Search for the cell housing the specified text and yield its [x, y] center coordinate. 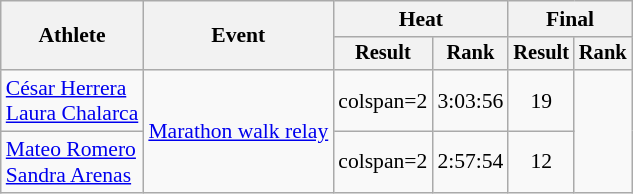
3:03:56 [470, 100]
12 [541, 162]
Athlete [72, 36]
2:57:54 [470, 162]
Event [238, 36]
César HerreraLaura Chalarca [72, 100]
Heat [420, 19]
Marathon walk relay [238, 131]
Final [570, 19]
Mateo RomeroSandra Arenas [72, 162]
19 [541, 100]
